From the cell containing the given text, extract its center point as [X, Y] coordinate. 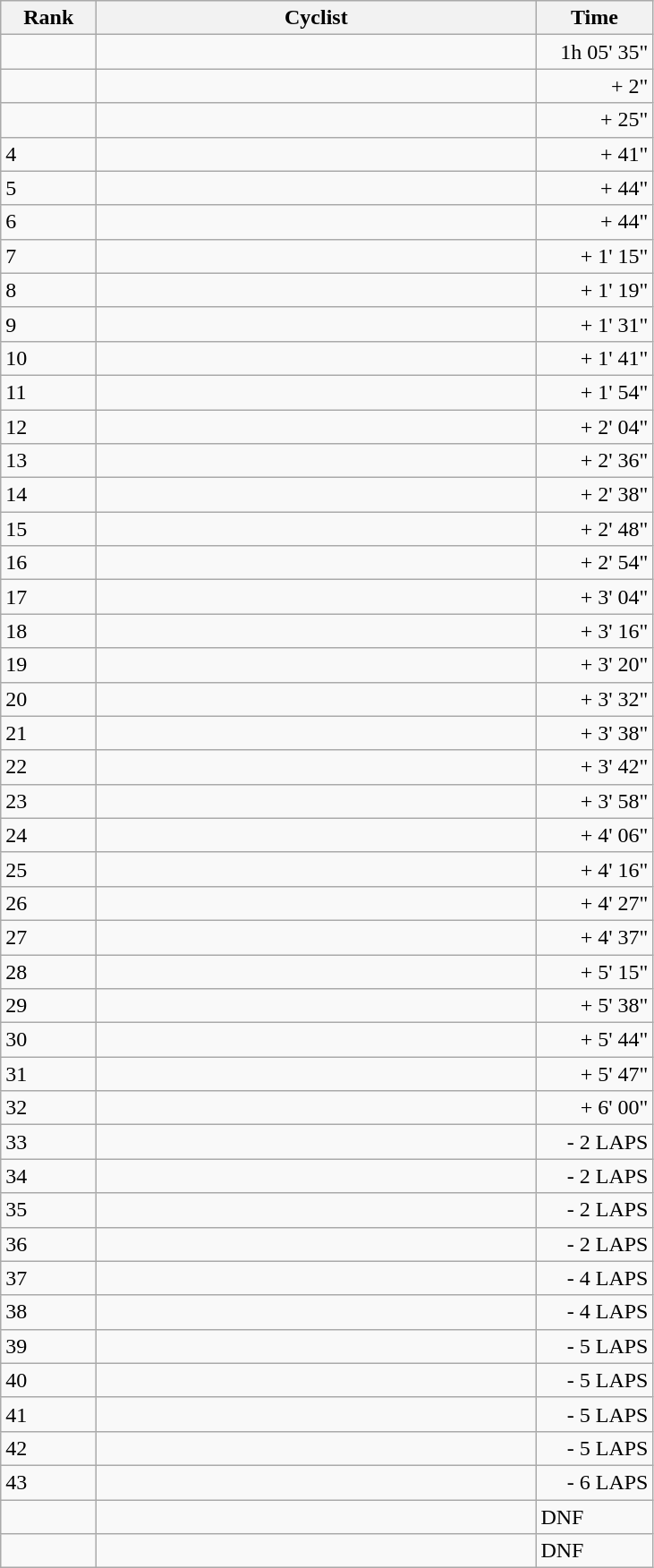
30 [48, 1040]
9 [48, 324]
+ 2' 36" [594, 461]
+ 1' 15" [594, 256]
+ 5' 47" [594, 1074]
12 [48, 427]
4 [48, 154]
+ 5' 15" [594, 971]
10 [48, 358]
+ 41" [594, 154]
34 [48, 1176]
31 [48, 1074]
29 [48, 1006]
Cyclist [317, 18]
+ 1' 54" [594, 392]
+ 4' 16" [594, 869]
+ 4' 37" [594, 937]
27 [48, 937]
+ 2' 54" [594, 563]
+ 2" [594, 86]
15 [48, 529]
33 [48, 1142]
8 [48, 290]
39 [48, 1346]
35 [48, 1210]
+ 5' 38" [594, 1006]
+ 2' 38" [594, 495]
37 [48, 1278]
28 [48, 971]
14 [48, 495]
+ 3' 04" [594, 597]
36 [48, 1244]
25 [48, 869]
22 [48, 767]
11 [48, 392]
+ 6' 00" [594, 1108]
+ 2' 04" [594, 427]
6 [48, 222]
19 [48, 665]
+ 1' 31" [594, 324]
26 [48, 903]
+ 3' 20" [594, 665]
16 [48, 563]
+ 3' 42" [594, 767]
38 [48, 1312]
+ 3' 16" [594, 631]
- 6 LAPS [594, 1482]
+ 5' 44" [594, 1040]
40 [48, 1380]
1h 05' 35" [594, 52]
42 [48, 1448]
+ 4' 27" [594, 903]
5 [48, 188]
43 [48, 1482]
+ 25" [594, 120]
21 [48, 733]
Rank [48, 18]
18 [48, 631]
+ 3' 32" [594, 699]
17 [48, 597]
+ 1' 41" [594, 358]
+ 4' 06" [594, 835]
Time [594, 18]
20 [48, 699]
13 [48, 461]
+ 3' 38" [594, 733]
23 [48, 801]
+ 3' 58" [594, 801]
7 [48, 256]
+ 2' 48" [594, 529]
24 [48, 835]
32 [48, 1108]
+ 1' 19" [594, 290]
41 [48, 1414]
